Determine the (X, Y) coordinate at the center of the cell enclosing the given text.  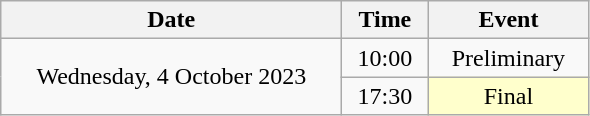
17:30 (385, 96)
10:00 (385, 58)
Preliminary (508, 58)
Event (508, 20)
Wednesday, 4 October 2023 (172, 77)
Time (385, 20)
Date (172, 20)
Final (508, 96)
